Output the [X, Y] coordinate of the center of the cell containing the given text.  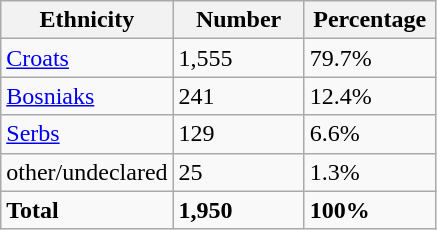
Bosniaks [87, 96]
Ethnicity [87, 20]
1.3% [370, 172]
25 [238, 172]
79.7% [370, 58]
1,555 [238, 58]
Croats [87, 58]
Total [87, 210]
12.4% [370, 96]
other/undeclared [87, 172]
129 [238, 134]
100% [370, 210]
Number [238, 20]
241 [238, 96]
Serbs [87, 134]
6.6% [370, 134]
1,950 [238, 210]
Percentage [370, 20]
